Pinpoint the cell where the given text exists, returning its (x, y) midpoint coordinate. 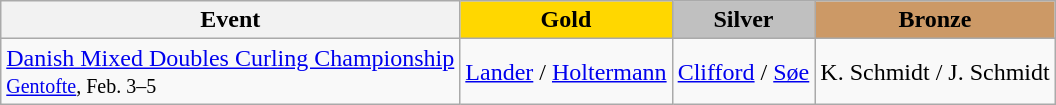
Clifford / Søe (744, 72)
K. Schmidt / J. Schmidt (935, 72)
Gold (566, 20)
Event (230, 20)
Bronze (935, 20)
Silver (744, 20)
Danish Mixed Doubles Curling Championship Gentofte, Feb. 3–5 (230, 72)
Lander / Holtermann (566, 72)
